Output the (X, Y) coordinate of the center of the cell containing the given text.  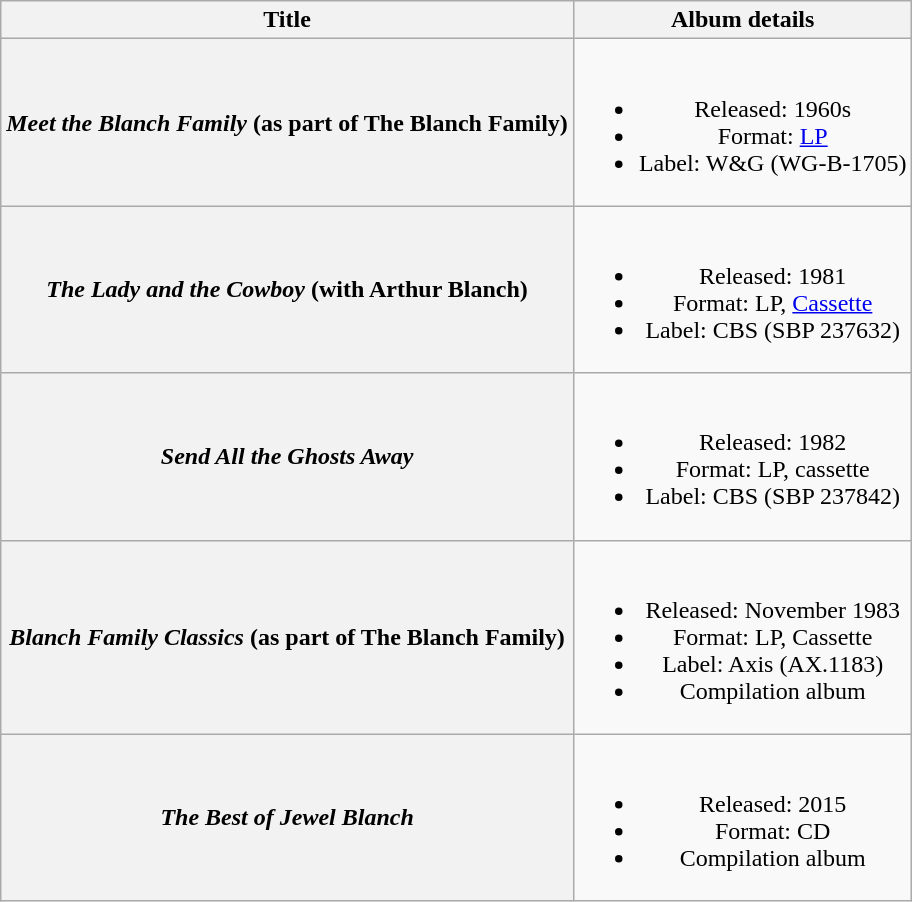
Blanch Family Classics (as part of The Blanch Family) (288, 637)
Send All the Ghosts Away (288, 456)
Released: 2015Format: CDCompilation album (742, 818)
Released: November 1983Format: LP, CassetteLabel: Axis (AX.1183)Compilation album (742, 637)
Released: 1981Format: LP, CassetteLabel: CBS (SBP 237632) (742, 290)
Released: 1960sFormat: LPLabel: W&G (WG-B-1705) (742, 122)
Album details (742, 20)
Released: 1982Format: LP, cassetteLabel: CBS (SBP 237842) (742, 456)
Meet the Blanch Family (as part of The Blanch Family) (288, 122)
The Lady and the Cowboy (with Arthur Blanch) (288, 290)
The Best of Jewel Blanch (288, 818)
Title (288, 20)
